Scan for the cell matching the given text and deliver its (x, y) coordinate at center. 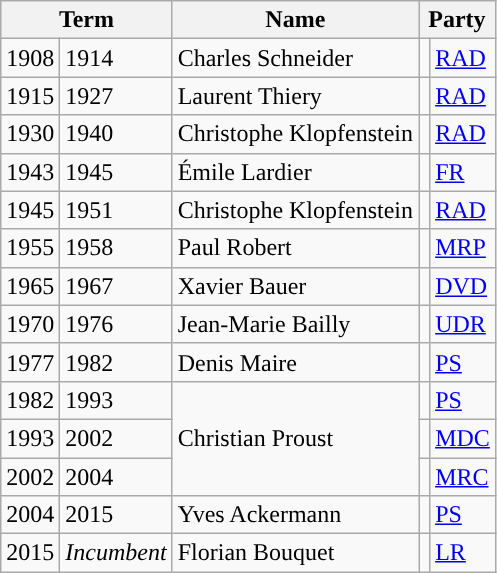
Incumbent (116, 553)
1940 (116, 134)
1951 (116, 210)
1908 (30, 58)
Xavier Bauer (295, 286)
Name (295, 20)
1927 (116, 96)
1958 (116, 248)
1930 (30, 134)
MDC (463, 438)
Charles Schneider (295, 58)
Term (86, 20)
1977 (30, 362)
1943 (30, 172)
Yves Ackermann (295, 515)
1915 (30, 96)
1967 (116, 286)
1976 (116, 324)
MRC (463, 477)
FR (463, 172)
Laurent Thiery (295, 96)
Party (458, 20)
Jean-Marie Bailly (295, 324)
Florian Bouquet (295, 553)
Paul Robert (295, 248)
Denis Maire (295, 362)
LR (463, 553)
1965 (30, 286)
DVD (463, 286)
UDR (463, 324)
Christian Proust (295, 438)
1914 (116, 58)
1955 (30, 248)
1970 (30, 324)
MRP (463, 248)
Émile Lardier (295, 172)
